For the text-containing cell, return its midpoint in (x, y) coordinate format. 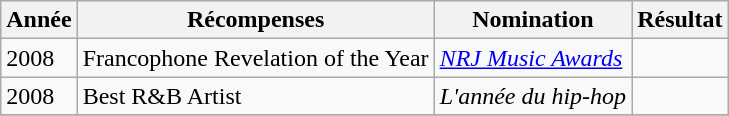
Récompenses (256, 20)
Résultat (680, 20)
NRJ Music Awards (533, 58)
Best R&B Artist (256, 96)
Francophone Revelation of the Year (256, 58)
L'année du hip-hop (533, 96)
Nomination (533, 20)
Année (39, 20)
